Detect which cell encompasses the target text, then output its (X, Y) center coordinate. 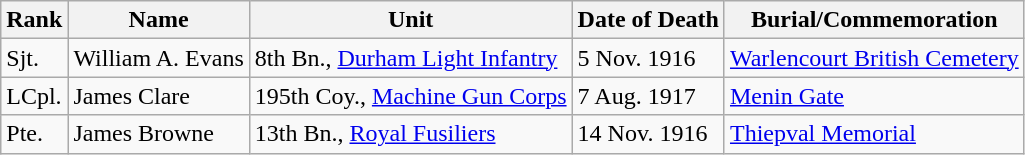
William A. Evans (158, 58)
Sjt. (34, 58)
James Browne (158, 134)
195th Coy., Machine Gun Corps (410, 96)
7 Aug. 1917 (648, 96)
5 Nov. 1916 (648, 58)
13th Bn., Royal Fusiliers (410, 134)
Thiepval Memorial (874, 134)
Unit (410, 20)
LCpl. (34, 96)
Warlencourt British Cemetery (874, 58)
Rank (34, 20)
James Clare (158, 96)
14 Nov. 1916 (648, 134)
Date of Death (648, 20)
Burial/Commemoration (874, 20)
8th Bn., Durham Light Infantry (410, 58)
Pte. (34, 134)
Menin Gate (874, 96)
Name (158, 20)
